Output the [x, y] coordinate of the center of the cell containing the given text.  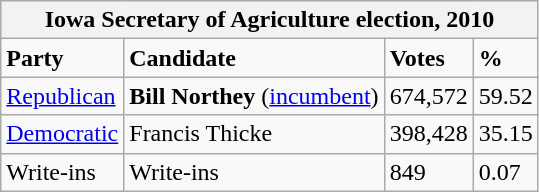
35.15 [506, 134]
Party [62, 58]
Candidate [254, 58]
0.07 [506, 172]
849 [428, 172]
398,428 [428, 134]
Democratic [62, 134]
Bill Northey (incumbent) [254, 96]
Francis Thicke [254, 134]
Iowa Secretary of Agriculture election, 2010 [270, 20]
674,572 [428, 96]
59.52 [506, 96]
Republican [62, 96]
% [506, 58]
Votes [428, 58]
